Locate the cell with the specified text and output its [X, Y] center coordinate. 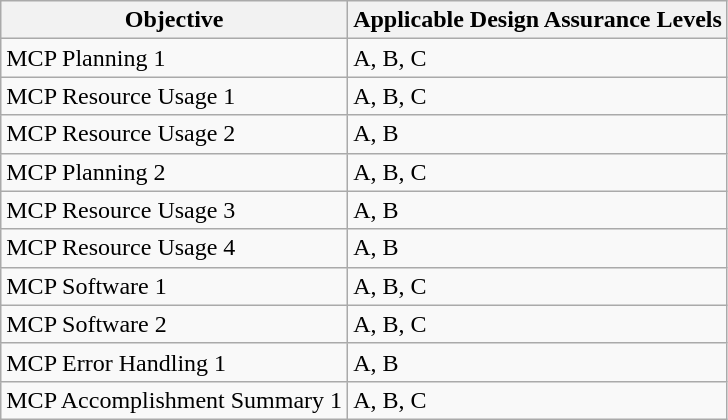
MCP Software 1 [174, 286]
MCP Resource Usage 2 [174, 134]
MCP Resource Usage 1 [174, 96]
MCP Planning 1 [174, 58]
Applicable Design Assurance Levels [538, 20]
Objective [174, 20]
MCP Resource Usage 4 [174, 248]
MCP Accomplishment Summary 1 [174, 400]
MCP Error Handling 1 [174, 362]
MCP Planning 2 [174, 172]
MCP Resource Usage 3 [174, 210]
MCP Software 2 [174, 324]
